From the cell containing the given text, extract its center point as [X, Y] coordinate. 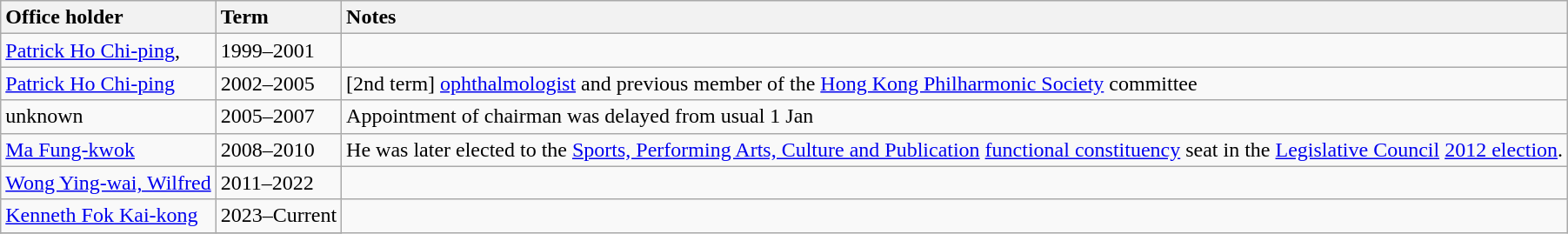
[2nd term] ophthalmologist and previous member of the Hong Kong Philharmonic Society committee [955, 84]
Term [278, 17]
2023–Current [278, 216]
Patrick Ho Chi-ping [108, 84]
Ma Fung-kwok [108, 150]
1999–2001 [278, 50]
Notes [955, 17]
2005–2007 [278, 117]
Office holder [108, 17]
Wong Ying-wai, Wilfred [108, 183]
2008–2010 [278, 150]
Kenneth Fok Kai-kong [108, 216]
2011–2022 [278, 183]
unknown [108, 117]
2002–2005 [278, 84]
Patrick Ho Chi-ping, [108, 50]
He was later elected to the Sports, Performing Arts, Culture and Publication functional constituency seat in the Legislative Council 2012 election. [955, 150]
Appointment of chairman was delayed from usual 1 Jan [955, 117]
